Capture the cell that displays the provided text and extract its [X, Y] central coordinate. 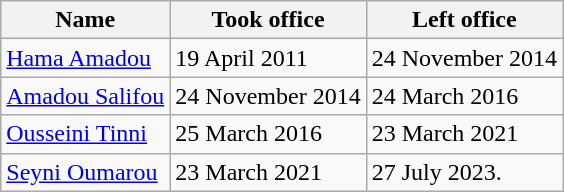
27 July 2023. [464, 172]
24 March 2016 [464, 96]
25 March 2016 [268, 134]
Took office [268, 20]
Name [86, 20]
Amadou Salifou [86, 96]
Hama Amadou [86, 58]
Ousseini Tinni [86, 134]
19 April 2011 [268, 58]
Seyni Oumarou [86, 172]
Left office [464, 20]
